Capture the cell that displays the provided text and extract its [x, y] central coordinate. 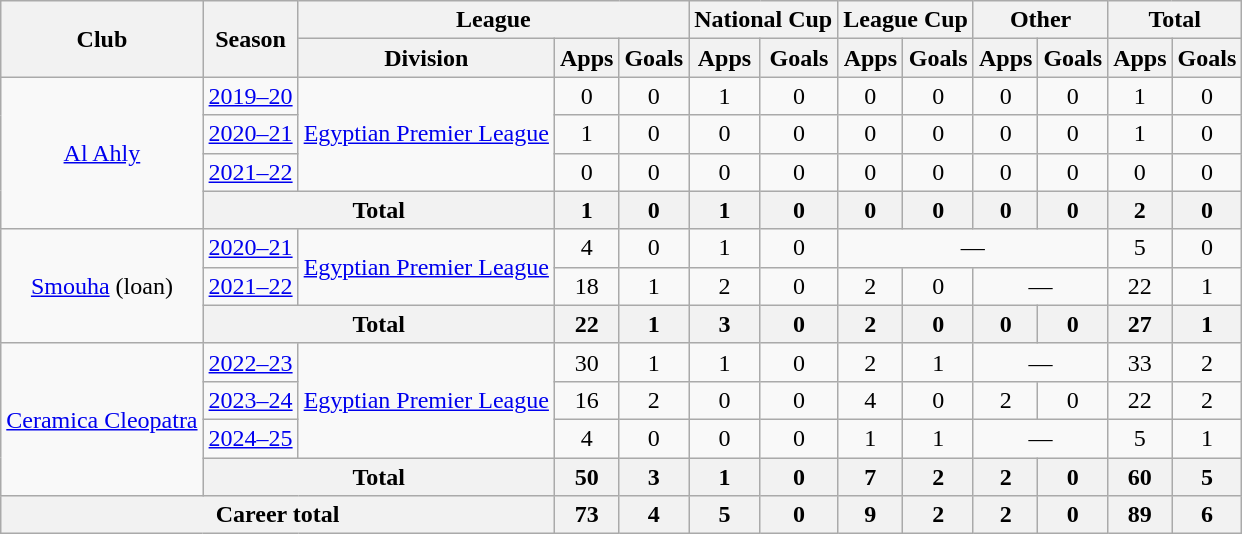
Club [102, 39]
Al Ahly [102, 153]
30 [586, 362]
60 [1140, 477]
Season [250, 39]
33 [1140, 362]
2023–24 [250, 400]
Other [1040, 20]
18 [586, 286]
2019–20 [250, 96]
6 [1207, 515]
27 [1140, 324]
50 [586, 477]
2022–23 [250, 362]
National Cup [764, 20]
16 [586, 400]
League [493, 20]
Ceramica Cleopatra [102, 419]
89 [1140, 515]
73 [586, 515]
Division [426, 58]
2024–25 [250, 438]
League Cup [906, 20]
7 [870, 477]
Smouha (loan) [102, 286]
Career total [278, 515]
9 [870, 515]
